For the text-containing cell, return its midpoint in [x, y] coordinate format. 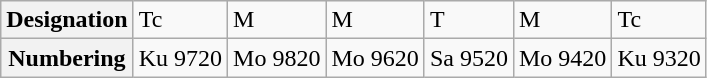
Sa 9520 [468, 58]
Designation [67, 20]
Mo 9820 [277, 58]
Numbering [67, 58]
T [468, 20]
Mo 9420 [562, 58]
Mo 9620 [375, 58]
Ku 9720 [180, 58]
Ku 9320 [659, 58]
